For the text-containing cell, return its midpoint in (x, y) coordinate format. 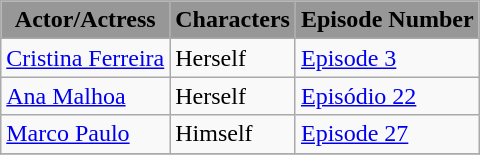
Actor/Actress (86, 20)
Marco Paulo (86, 134)
Episódio 22 (387, 96)
Episode Number (387, 20)
Episode 27 (387, 134)
Ana Malhoa (86, 96)
Episode 3 (387, 58)
Himself (233, 134)
Characters (233, 20)
Cristina Ferreira (86, 58)
